Return (X, Y) of the center of cell containing provided text 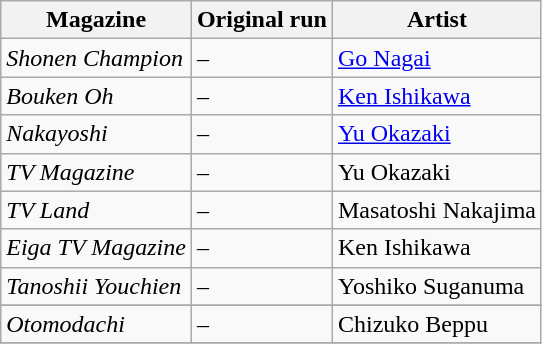
Tanoshii Youchien (96, 286)
Chizuko Beppu (436, 324)
Shonen Champion (96, 58)
Artist (436, 20)
Magazine (96, 20)
TV Land (96, 210)
Bouken Oh (96, 96)
Otomodachi (96, 324)
Go Nagai (436, 58)
Eiga TV Magazine (96, 248)
Nakayoshi (96, 134)
Original run (262, 20)
Yoshiko Suganuma (436, 286)
Masatoshi Nakajima (436, 210)
TV Magazine (96, 172)
